Output the (X, Y) coordinate of the center of the cell containing the given text.  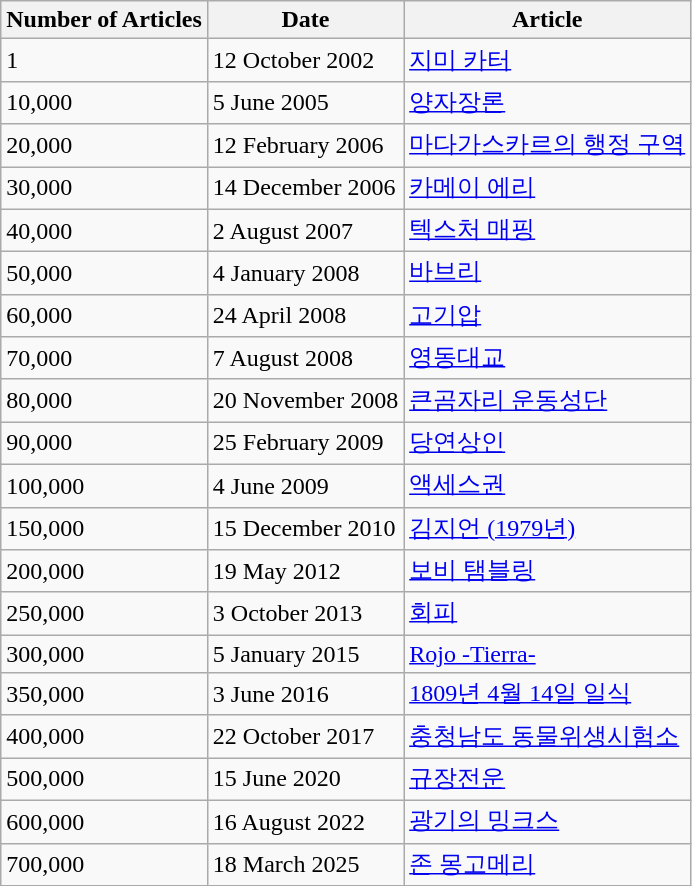
액세스권 (548, 486)
큰곰자리 운동성단 (548, 400)
텍스처 매핑 (548, 230)
5 June 2005 (305, 102)
Rojo -Tierra- (548, 654)
3 October 2013 (305, 614)
Article (548, 20)
100,000 (104, 486)
양자장론 (548, 102)
200,000 (104, 572)
350,000 (104, 694)
지미 카터 (548, 60)
광기의 밍크스 (548, 822)
600,000 (104, 822)
4 June 2009 (305, 486)
7 August 2008 (305, 358)
18 March 2025 (305, 864)
14 December 2006 (305, 188)
20 November 2008 (305, 400)
규장전운 (548, 780)
1809년 4월 14일 일식 (548, 694)
19 May 2012 (305, 572)
22 October 2017 (305, 736)
바브리 (548, 274)
마다가스카르의 행정 구역 (548, 146)
700,000 (104, 864)
12 October 2002 (305, 60)
카메이 에리 (548, 188)
10,000 (104, 102)
70,000 (104, 358)
15 June 2020 (305, 780)
보비 탬블링 (548, 572)
400,000 (104, 736)
16 August 2022 (305, 822)
Number of Articles (104, 20)
당연상인 (548, 444)
50,000 (104, 274)
1 (104, 60)
충청남도 동물위생시험소 (548, 736)
고기압 (548, 316)
5 January 2015 (305, 654)
2 August 2007 (305, 230)
3 June 2016 (305, 694)
40,000 (104, 230)
500,000 (104, 780)
영동대교 (548, 358)
회피 (548, 614)
12 February 2006 (305, 146)
30,000 (104, 188)
150,000 (104, 528)
25 February 2009 (305, 444)
Date (305, 20)
300,000 (104, 654)
존 몽고메리 (548, 864)
90,000 (104, 444)
60,000 (104, 316)
24 April 2008 (305, 316)
4 January 2008 (305, 274)
15 December 2010 (305, 528)
20,000 (104, 146)
김지언 (1979년) (548, 528)
80,000 (104, 400)
250,000 (104, 614)
